Locate the cell with the specified text and output its [x, y] center coordinate. 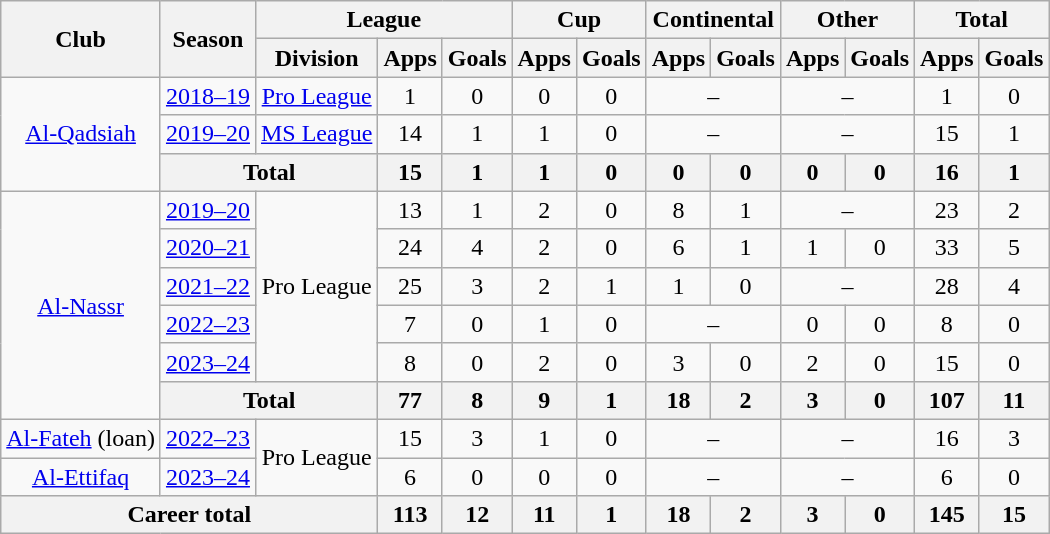
Career total [190, 515]
25 [410, 286]
Al-Fateh (loan) [81, 438]
9 [544, 400]
Al-Qadsiah [81, 134]
2020–21 [208, 248]
Al-Nassr [81, 305]
107 [947, 400]
MS League [316, 134]
5 [1014, 248]
14 [410, 134]
Other [847, 20]
28 [947, 286]
Division [316, 58]
145 [947, 515]
13 [410, 210]
113 [410, 515]
7 [410, 324]
23 [947, 210]
Continental [713, 20]
2021–22 [208, 286]
12 [477, 515]
League [384, 20]
24 [410, 248]
33 [947, 248]
Cup [579, 20]
Club [81, 39]
Al-Ettifaq [81, 477]
2018–19 [208, 96]
Season [208, 39]
77 [410, 400]
